From the cell containing the given text, extract its center point as (x, y) coordinate. 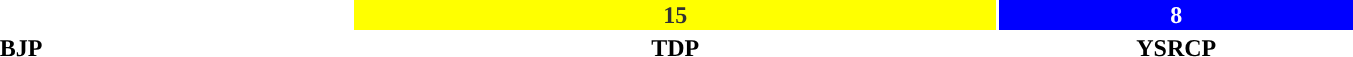
8 (1176, 15)
15 (675, 15)
